For the text-containing cell, return its midpoint in [X, Y] coordinate format. 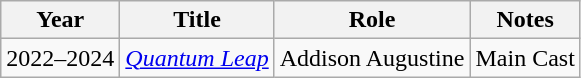
Main Cast [525, 58]
Year [60, 20]
2022–2024 [60, 58]
Role [372, 20]
Notes [525, 20]
Quantum Leap [197, 58]
Title [197, 20]
Addison Augustine [372, 58]
